Determine the (X, Y) coordinate at the center of the cell enclosing the given text.  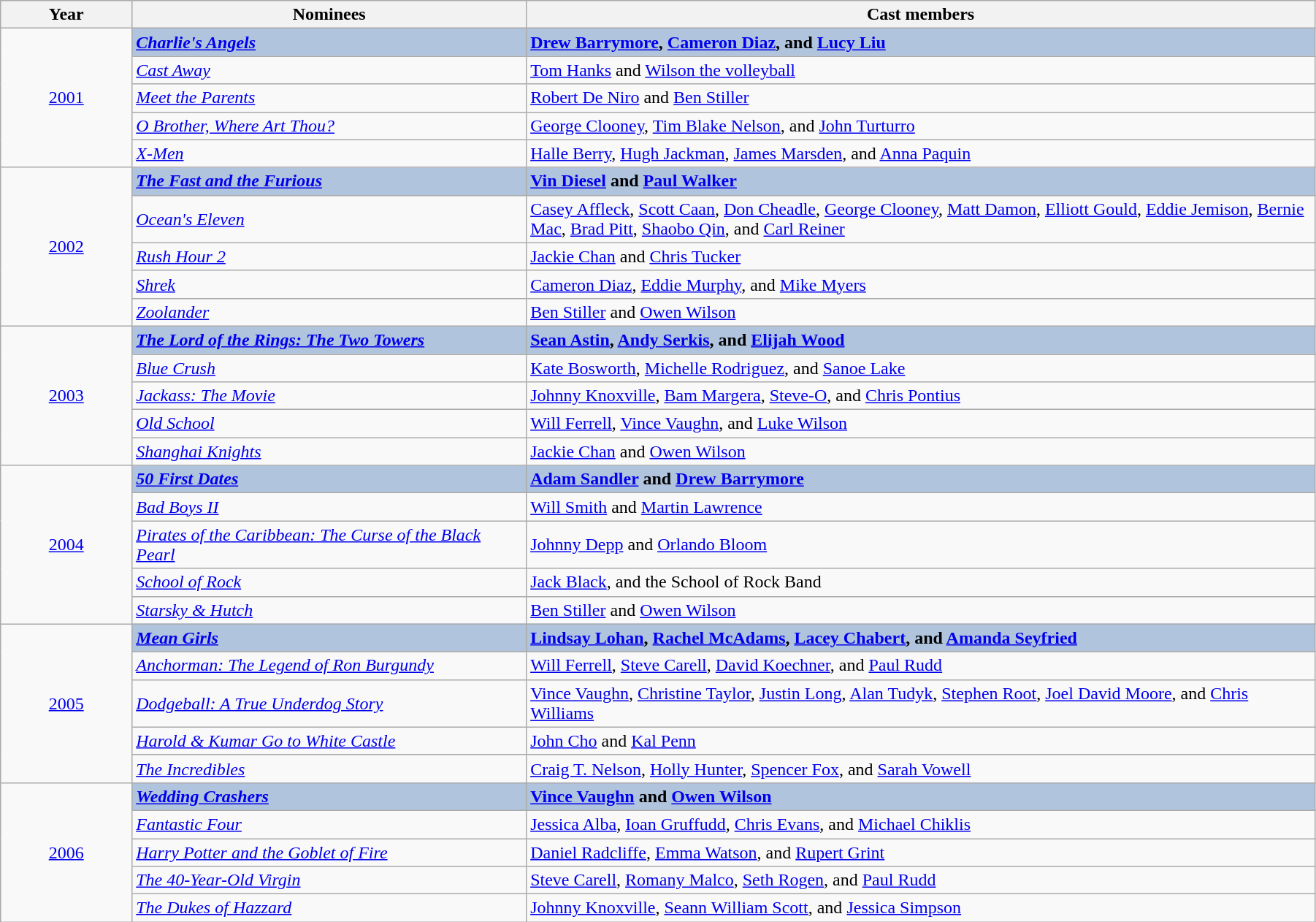
The Lord of the Rings: The Two Towers (329, 340)
Robert De Niro and Ben Stiller (921, 98)
Craig T. Nelson, Holly Hunter, Spencer Fox, and Sarah Vowell (921, 769)
Anchorman: The Legend of Ron Burgundy (329, 666)
The 40-Year-Old Virgin (329, 880)
Harold & Kumar Go to White Castle (329, 741)
Starsky & Hutch (329, 610)
Zoolander (329, 312)
Shrek (329, 284)
2006 (66, 852)
2001 (66, 98)
The Incredibles (329, 769)
Will Ferrell, Vince Vaughn, and Luke Wilson (921, 424)
Jessica Alba, Ioan Gruffudd, Chris Evans, and Michael Chiklis (921, 824)
Bad Boys II (329, 507)
School of Rock (329, 582)
Lindsay Lohan, Rachel McAdams, Lacey Chabert, and Amanda Seyfried (921, 638)
Nominees (329, 15)
Kate Bosworth, Michelle Rodriguez, and Sanoe Lake (921, 367)
2003 (66, 395)
Johnny Depp and Orlando Bloom (921, 545)
Pirates of the Caribbean: The Curse of the Black Pearl (329, 545)
The Dukes of Hazzard (329, 908)
Drew Barrymore, Cameron Diaz, and Lucy Liu (921, 42)
Jack Black, and the School of Rock Band (921, 582)
X-Men (329, 153)
Mean Girls (329, 638)
2005 (66, 703)
Dodgeball: A True Underdog Story (329, 703)
Cameron Diaz, Eddie Murphy, and Mike Myers (921, 284)
Vince Vaughn and Owen Wilson (921, 796)
Ocean's Eleven (329, 219)
Steve Carell, Romany Malco, Seth Rogen, and Paul Rudd (921, 880)
Vince Vaughn, Christine Taylor, Justin Long, Alan Tudyk, Stephen Root, Joel David Moore, and Chris Williams (921, 703)
Wedding Crashers (329, 796)
John Cho and Kal Penn (921, 741)
Jackie Chan and Owen Wilson (921, 452)
Blue Crush (329, 367)
Will Ferrell, Steve Carell, David Koechner, and Paul Rudd (921, 666)
2004 (66, 545)
Fantastic Four (329, 824)
Johnny Knoxville, Bam Margera, Steve-O, and Chris Pontius (921, 396)
Daniel Radcliffe, Emma Watson, and Rupert Grint (921, 853)
2002 (66, 247)
Meet the Parents (329, 98)
Adam Sandler and Drew Barrymore (921, 479)
Jackie Chan and Chris Tucker (921, 256)
Rush Hour 2 (329, 256)
Sean Astin, Andy Serkis, and Elijah Wood (921, 340)
Will Smith and Martin Lawrence (921, 507)
Shanghai Knights (329, 452)
Cast members (921, 15)
O Brother, Where Art Thou? (329, 126)
Old School (329, 424)
Halle Berry, Hugh Jackman, James Marsden, and Anna Paquin (921, 153)
Jackass: The Movie (329, 396)
Tom Hanks and Wilson the volleyball (921, 70)
Charlie's Angels (329, 42)
Year (66, 15)
Casey Affleck, Scott Caan, Don Cheadle, George Clooney, Matt Damon, Elliott Gould, Eddie Jemison, Bernie Mac, Brad Pitt, Shaobo Qin, and Carl Reiner (921, 219)
Cast Away (329, 70)
50 First Dates (329, 479)
George Clooney, Tim Blake Nelson, and John Turturro (921, 126)
Vin Diesel and Paul Walker (921, 181)
Johnny Knoxville, Seann William Scott, and Jessica Simpson (921, 908)
The Fast and the Furious (329, 181)
Harry Potter and the Goblet of Fire (329, 853)
